Determine the (x, y) coordinate at the center of the cell enclosing the given text.  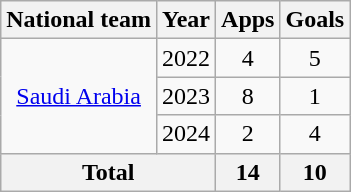
Goals (315, 20)
8 (248, 96)
National team (79, 20)
5 (315, 58)
Apps (248, 20)
Year (186, 20)
Total (108, 172)
1 (315, 96)
2 (248, 134)
14 (248, 172)
10 (315, 172)
2024 (186, 134)
2023 (186, 96)
2022 (186, 58)
Saudi Arabia (79, 96)
